Provide the (x, y) coordinate of the cell's center where the given text is located.  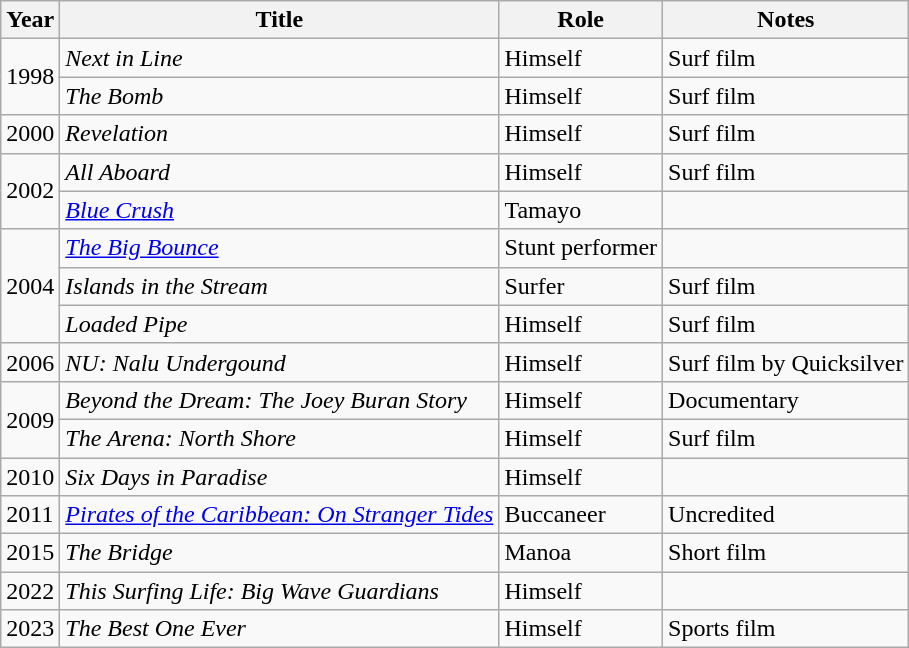
Surf film by Quicksilver (786, 362)
2011 (30, 515)
Role (581, 20)
Uncredited (786, 515)
The Bridge (280, 553)
2010 (30, 477)
Title (280, 20)
Short film (786, 553)
The Best One Ever (280, 629)
Surfer (581, 286)
Buccaneer (581, 515)
All Aboard (280, 172)
NU: Nalu Undergound (280, 362)
Sports film (786, 629)
Stunt performer (581, 248)
2000 (30, 134)
2006 (30, 362)
Islands in the Stream (280, 286)
Next in Line (280, 58)
2009 (30, 419)
Tamayo (581, 210)
2004 (30, 286)
1998 (30, 77)
The Big Bounce (280, 248)
Beyond the Dream: The Joey Buran Story (280, 400)
This Surfing Life: Big Wave Guardians (280, 591)
Revelation (280, 134)
The Bomb (280, 96)
Documentary (786, 400)
Loaded Pipe (280, 324)
2023 (30, 629)
2002 (30, 191)
Blue Crush (280, 210)
Six Days in Paradise (280, 477)
2022 (30, 591)
Year (30, 20)
2015 (30, 553)
Manoa (581, 553)
Notes (786, 20)
The Arena: North Shore (280, 438)
Pirates of the Caribbean: On Stranger Tides (280, 515)
